Search for the cell housing the specified text and yield its [X, Y] center coordinate. 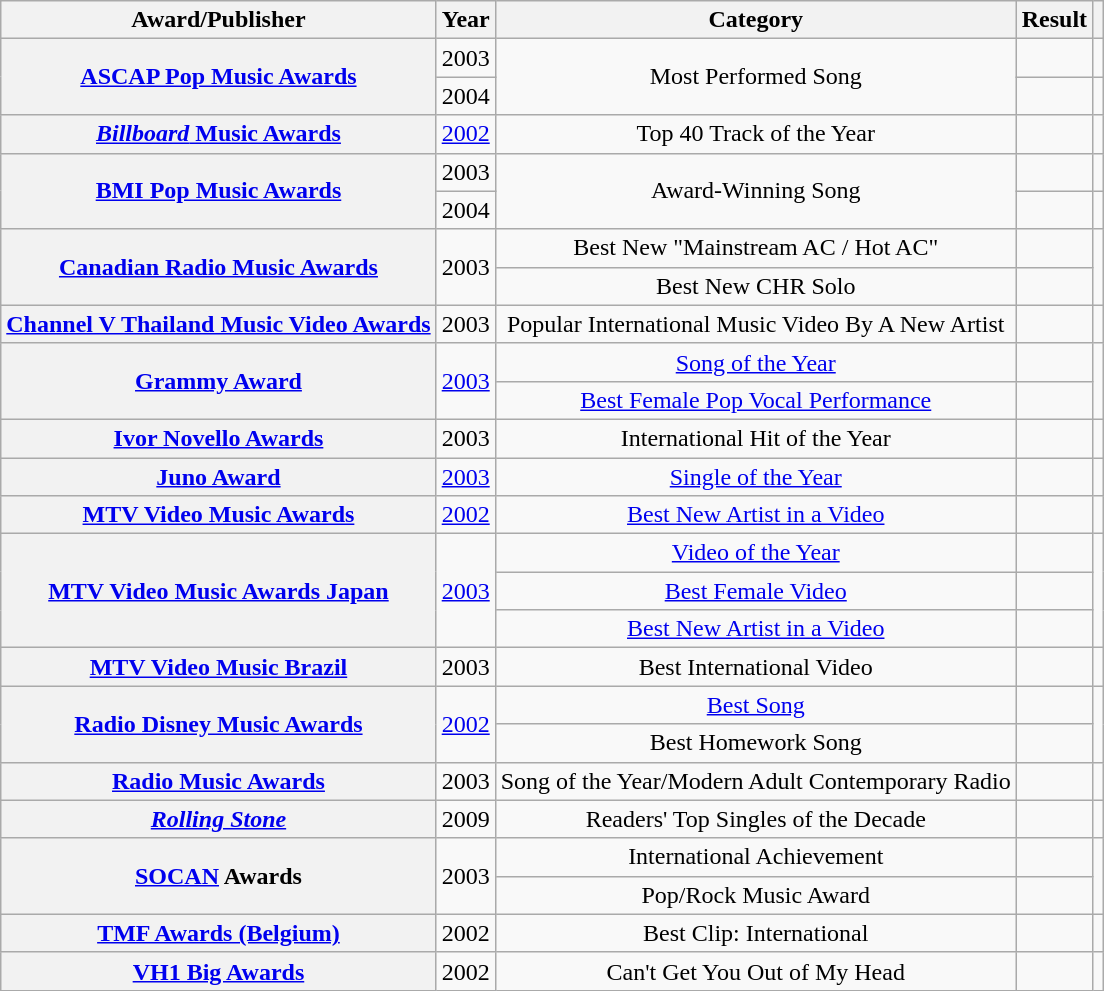
Ivor Novello Awards [218, 438]
Best Homework Song [756, 743]
Single of the Year [756, 477]
Popular International Music Video By A New Artist [756, 324]
Song of the Year [756, 362]
International Achievement [756, 857]
Best New "Mainstream AC / Hot AC" [756, 248]
BMI Pop Music Awards [218, 191]
Best Song [756, 705]
Grammy Award [218, 381]
MTV Video Music Brazil [218, 667]
MTV Video Music Awards [218, 515]
Song of the Year/Modern Adult Contemporary Radio [756, 781]
MTV Video Music Awards Japan [218, 591]
Canadian Radio Music Awards [218, 267]
Pop/Rock Music Award [756, 895]
Video of the Year [756, 553]
Best Female Video [756, 591]
Radio Music Awards [218, 781]
Best International Video [756, 667]
Award-Winning Song [756, 191]
Readers' Top Singles of the Decade [756, 819]
Channel V Thailand Music Video Awards [218, 324]
2009 [466, 819]
Best New CHR Solo [756, 286]
Result [1054, 20]
ASCAP Pop Music Awards [218, 77]
Rolling Stone [218, 819]
Most Performed Song [756, 77]
International Hit of the Year [756, 438]
Category [756, 20]
Juno Award [218, 477]
Year [466, 20]
Top 40 Track of the Year [756, 134]
Award/Publisher [218, 20]
SOCAN Awards [218, 876]
Billboard Music Awards [218, 134]
Best Clip: International [756, 933]
Can't Get You Out of My Head [756, 971]
TMF Awards (Belgium) [218, 933]
VH1 Big Awards [218, 971]
Radio Disney Music Awards [218, 724]
Best Female Pop Vocal Performance [756, 400]
